Scan for the cell matching the given text and deliver its (x, y) coordinate at center. 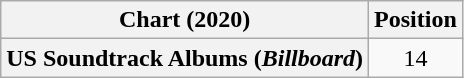
Chart (2020) (185, 20)
Position (416, 20)
US Soundtrack Albums (Billboard) (185, 58)
14 (416, 58)
